Detect which cell encompasses the target text, then output its [X, Y] center coordinate. 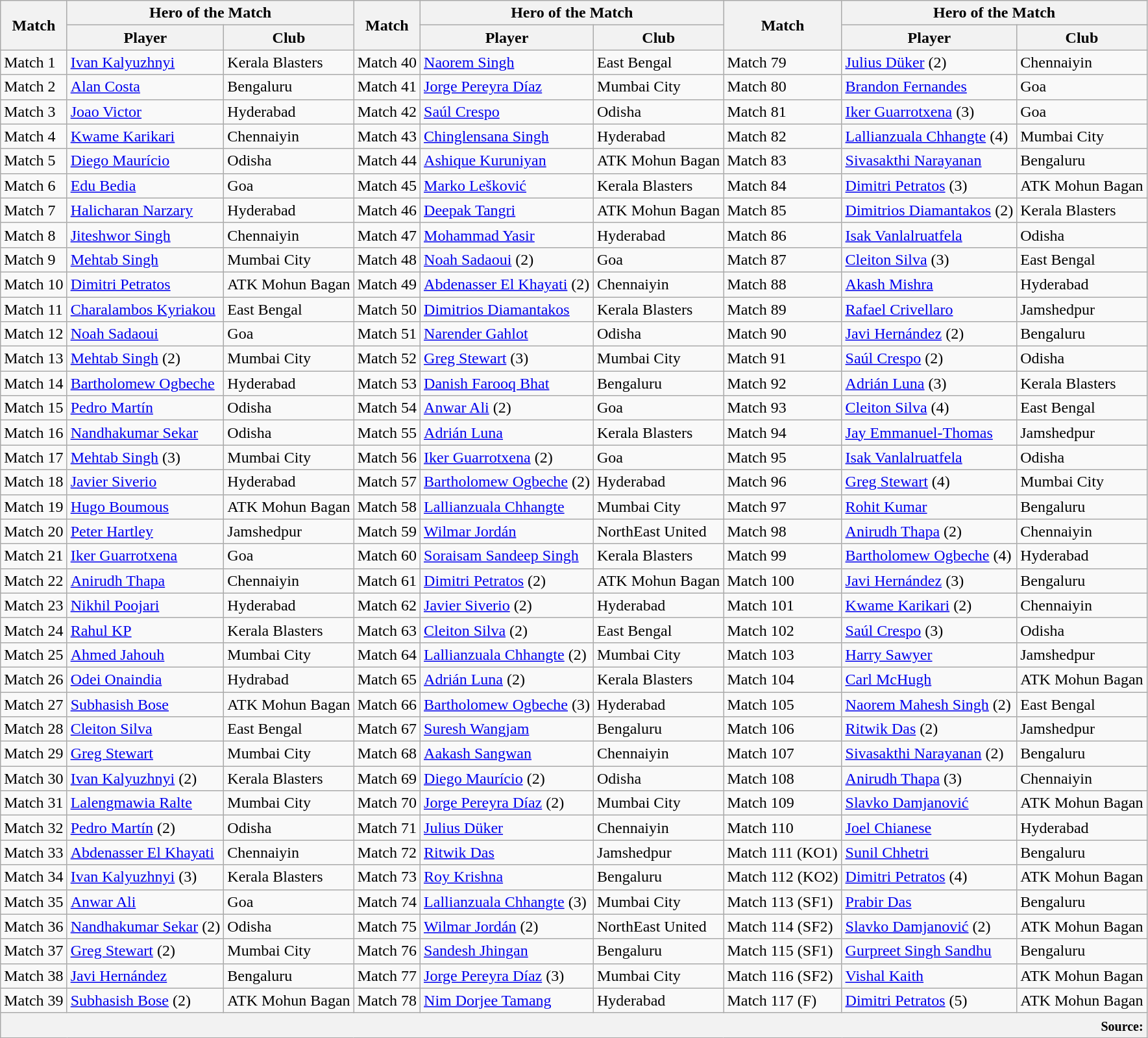
Hydrabad [289, 679]
Match 81 [783, 112]
Match 44 [387, 161]
Match 97 [783, 507]
Javi Hernández (2) [929, 334]
Javier Siverio [145, 482]
Match 24 [34, 630]
Match 74 [387, 902]
Match 47 [387, 235]
Match 107 [783, 754]
Match 105 [783, 704]
Match 25 [34, 655]
Jorge Pereyra Díaz [507, 87]
Jay Emmanuel-Thomas [929, 433]
Nikhil Poojari [145, 605]
Naorem Mahesh Singh (2) [929, 704]
Match 62 [387, 605]
Match 54 [387, 408]
Sivasakthi Narayanan [929, 161]
Match 36 [34, 926]
Match 69 [387, 779]
Match 85 [783, 210]
Match 67 [387, 729]
Match 53 [387, 383]
Match 78 [387, 1000]
Slavko Damjanović (2) [929, 926]
Dimitri Petratos (2) [507, 581]
Match 84 [783, 186]
Edu Bedia [145, 186]
Match 71 [387, 828]
Abdenasser El Khayati [145, 852]
Abdenasser El Khayati (2) [507, 284]
Match 72 [387, 852]
Match 57 [387, 482]
Charalambos Kyriakou [145, 309]
Greg Stewart (3) [507, 359]
Bartholomew Ogbeche [145, 383]
Joao Victor [145, 112]
Jorge Pereyra Díaz (3) [507, 976]
Cleiton Silva [145, 729]
Match 28 [34, 729]
Chinglensana Singh [507, 136]
Match 37 [34, 951]
Match 5 [34, 161]
Adrián Luna [507, 433]
Match 100 [783, 581]
Match 48 [387, 259]
Sivasakthi Narayanan (2) [929, 754]
Match 51 [387, 334]
Mehtab Singh (2) [145, 359]
Match 32 [34, 828]
Match 108 [783, 779]
Sandesh Jhingan [507, 951]
Subhasish Bose (2) [145, 1000]
Match 114 (SF2) [783, 926]
Match 26 [34, 679]
Julius Düker [507, 828]
Wilmar Jordán [507, 531]
Mehtab Singh [145, 259]
Akash Mishra [929, 284]
Ahmed Jahouh [145, 655]
Dimitri Petratos (4) [929, 877]
Match 4 [34, 136]
Greg Stewart (4) [929, 482]
Match 86 [783, 235]
Match 50 [387, 309]
Javi Hernández [145, 976]
Match 12 [34, 334]
Match 99 [783, 556]
Anwar Ali [145, 902]
Match 33 [34, 852]
Match 23 [34, 605]
Match 116 (SF2) [783, 976]
Source: [574, 1025]
Match 109 [783, 803]
Match 94 [783, 433]
Match 19 [34, 507]
Match 39 [34, 1000]
Match 103 [783, 655]
Match 43 [387, 136]
Dimitrios Diamantakos [507, 309]
Match 82 [783, 136]
Cleiton Silva (3) [929, 259]
Anirudh Thapa [145, 581]
Match 42 [387, 112]
Match 115 (SF1) [783, 951]
Rahul KP [145, 630]
Match 73 [387, 877]
Marko Lešković [507, 186]
Match 76 [387, 951]
Match 88 [783, 284]
Diego Maurício (2) [507, 779]
Match 11 [34, 309]
Match 34 [34, 877]
Javi Hernández (3) [929, 581]
Dimitrios Diamantakos (2) [929, 210]
Alan Costa [145, 87]
Pedro Martín (2) [145, 828]
Lallianzuala Chhangte (2) [507, 655]
Nandhakumar Sekar [145, 433]
Lalengmawia Ralte [145, 803]
Match 92 [783, 383]
Match 10 [34, 284]
Odei Onaindia [145, 679]
Mohammad Yasir [507, 235]
Nim Dorjee Tamang [507, 1000]
Match 75 [387, 926]
Vishal Kaith [929, 976]
Match 93 [783, 408]
Match 64 [387, 655]
Match 77 [387, 976]
Peter Hartley [145, 531]
Match 35 [34, 902]
Cleiton Silva (4) [929, 408]
Match 70 [387, 803]
Match 91 [783, 359]
Iker Guarrotxena (2) [507, 457]
Subhasish Bose [145, 704]
Ivan Kalyuzhnyi (2) [145, 779]
Match 66 [387, 704]
Noah Sadaoui [145, 334]
Match 27 [34, 704]
Ritwik Das (2) [929, 729]
Ritwik Das [507, 852]
Bartholomew Ogbeche (2) [507, 482]
Julius Düker (2) [929, 62]
Match 117 (F) [783, 1000]
Pedro Martín [145, 408]
Match 87 [783, 259]
Match 1 [34, 62]
Cleiton Silva (2) [507, 630]
Match 80 [783, 87]
Saúl Crespo (3) [929, 630]
Suresh Wangjam [507, 729]
Nandhakumar Sekar (2) [145, 926]
Jiteshwor Singh [145, 235]
Match 46 [387, 210]
Prabir Das [929, 902]
Javier Siverio (2) [507, 605]
Dimitri Petratos (3) [929, 186]
Match 49 [387, 284]
Match 61 [387, 581]
Match 38 [34, 976]
Match 59 [387, 531]
Soraisam Sandeep Singh [507, 556]
Mehtab Singh (3) [145, 457]
Match 20 [34, 531]
Saúl Crespo (2) [929, 359]
Match 14 [34, 383]
Match 104 [783, 679]
Deepak Tangri [507, 210]
Bartholomew Ogbeche (3) [507, 704]
Rohit Kumar [929, 507]
Lallianzuala Chhangte (3) [507, 902]
Match 56 [387, 457]
Greg Stewart [145, 754]
Dimitri Petratos [145, 284]
Iker Guarrotxena [145, 556]
Ivan Kalyuzhnyi [145, 62]
Jorge Pereyra Díaz (2) [507, 803]
Match 16 [34, 433]
Anirudh Thapa (3) [929, 779]
Match 55 [387, 433]
Match 8 [34, 235]
Match 2 [34, 87]
Match 31 [34, 803]
Match 83 [783, 161]
Match 3 [34, 112]
Match 15 [34, 408]
Diego Maurício [145, 161]
Gurpreet Singh Sandhu [929, 951]
Sunil Chhetri [929, 852]
Narender Gahlot [507, 334]
Greg Stewart (2) [145, 951]
Joel Chianese [929, 828]
Adrián Luna (3) [929, 383]
Iker Guarrotxena (3) [929, 112]
Match 101 [783, 605]
Bartholomew Ogbeche (4) [929, 556]
Match 22 [34, 581]
Halicharan Narzary [145, 210]
Match 9 [34, 259]
Match 13 [34, 359]
Match 65 [387, 679]
Carl McHugh [929, 679]
Match 106 [783, 729]
Brandon Fernandes [929, 87]
Match 112 (KO2) [783, 877]
Match 58 [387, 507]
Match 110 [783, 828]
Saúl Crespo [507, 112]
Ashique Kuruniyan [507, 161]
Aakash Sangwan [507, 754]
Match 29 [34, 754]
Match 63 [387, 630]
Match 6 [34, 186]
Match 79 [783, 62]
Harry Sawyer [929, 655]
Match 113 (SF1) [783, 902]
Adrián Luna (2) [507, 679]
Match 18 [34, 482]
Ivan Kalyuzhnyi (3) [145, 877]
Match 60 [387, 556]
Roy Krishna [507, 877]
Match 52 [387, 359]
Kwame Karikari (2) [929, 605]
Match 96 [783, 482]
Wilmar Jordán (2) [507, 926]
Match 40 [387, 62]
Naorem Singh [507, 62]
Match 98 [783, 531]
Match 95 [783, 457]
Match 111 (KO1) [783, 852]
Match 102 [783, 630]
Match 90 [783, 334]
Lallianzuala Chhangte [507, 507]
Danish Farooq Bhat [507, 383]
Anwar Ali (2) [507, 408]
Hugo Boumous [145, 507]
Dimitri Petratos (5) [929, 1000]
Noah Sadaoui (2) [507, 259]
Match 30 [34, 779]
Match 45 [387, 186]
Lallianzuala Chhangte (4) [929, 136]
Slavko Damjanović [929, 803]
Match 17 [34, 457]
Kwame Karikari [145, 136]
Match 21 [34, 556]
Match 89 [783, 309]
Rafael Crivellaro [929, 309]
Anirudh Thapa (2) [929, 531]
Match 41 [387, 87]
Match 7 [34, 210]
Match 68 [387, 754]
